Return the [X, Y] coordinate for the center point of the cell that contains the specified text.  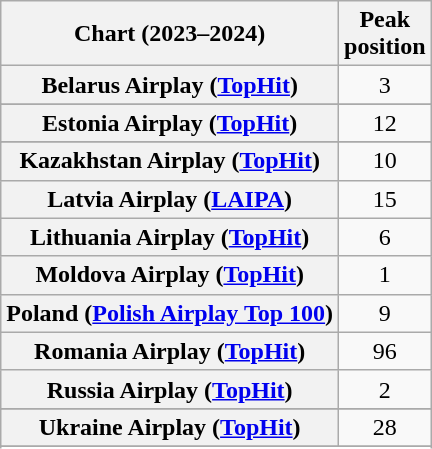
Romania Airplay (TopHit) [170, 351]
1 [385, 275]
2 [385, 389]
3 [385, 85]
Moldova Airplay (TopHit) [170, 275]
Belarus Airplay (TopHit) [170, 85]
28 [385, 427]
9 [385, 313]
Russia Airplay (TopHit) [170, 389]
Latvia Airplay (LAIPA) [170, 199]
96 [385, 351]
10 [385, 161]
Chart (2023–2024) [170, 34]
15 [385, 199]
Estonia Airplay (TopHit) [170, 123]
Peakposition [385, 34]
6 [385, 237]
Ukraine Airplay (TopHit) [170, 427]
Lithuania Airplay (TopHit) [170, 237]
Kazakhstan Airplay (TopHit) [170, 161]
Poland (Polish Airplay Top 100) [170, 313]
12 [385, 123]
